Provide the [x, y] coordinate of the cell's center where the given text is located.  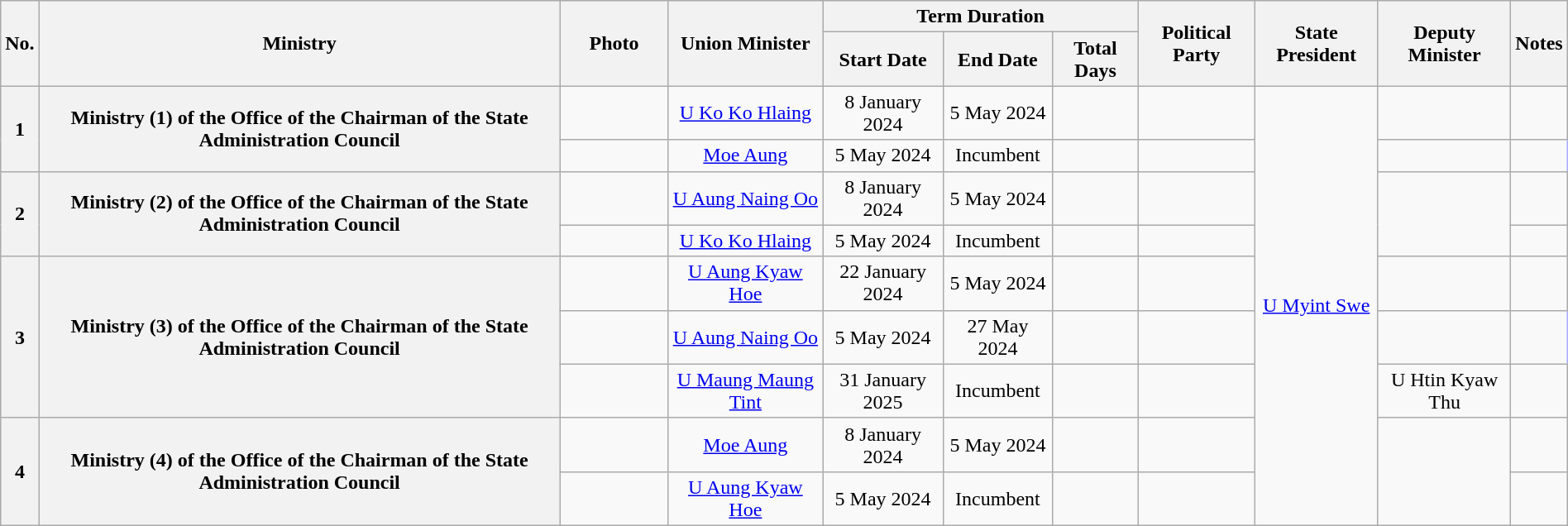
End Date [998, 60]
Political Party [1197, 43]
3 [20, 337]
U Myint Swe [1317, 306]
State President [1317, 43]
Ministry (1) of the Office of the Chairman of the State Administration Council [299, 129]
No. [20, 43]
27 May 2024 [998, 337]
Term Duration [981, 17]
Total Days [1095, 60]
Ministry (3) of the Office of the Chairman of the State Administration Council [299, 337]
Ministry (4) of the Office of the Chairman of the State Administration Council [299, 471]
2 [20, 213]
U Maung Maung Tint [746, 390]
U Htin Kyaw Thu [1444, 390]
Ministry [299, 43]
4 [20, 471]
Photo [614, 43]
Start Date [883, 60]
31 January 2025 [883, 390]
Notes [1539, 43]
1 [20, 129]
Ministry (2) of the Office of the Chairman of the State Administration Council [299, 213]
22 January 2024 [883, 283]
Union Minister [746, 43]
Deputy Minister [1444, 43]
